Detect which cell encompasses the target text, then output its (X, Y) center coordinate. 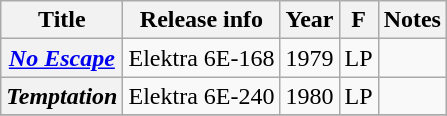
Title (62, 20)
1980 (310, 96)
Elektra 6E-240 (202, 96)
Release info (202, 20)
No Escape (62, 58)
Year (310, 20)
1979 (310, 58)
Elektra 6E-168 (202, 58)
Temptation (62, 96)
Notes (412, 20)
F (358, 20)
